Pinpoint the cell where the given text exists, returning its (X, Y) midpoint coordinate. 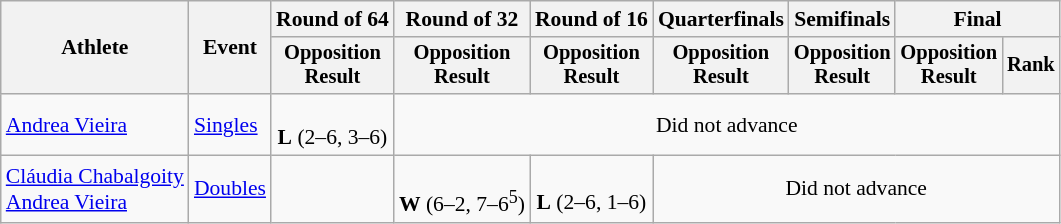
Event (230, 48)
Andrea Vieira (95, 124)
Semifinals (842, 19)
Rank (1031, 66)
Cláudia ChabalgoityAndrea Vieira (95, 190)
Round of 32 (462, 19)
L (2–6, 1–6) (592, 190)
Singles (230, 124)
Athlete (95, 48)
Round of 16 (592, 19)
L (2–6, 3–6) (332, 124)
Final (977, 19)
Round of 64 (332, 19)
W (6–2, 7–65) (462, 190)
Quarterfinals (721, 19)
Doubles (230, 190)
